For the text-containing cell, return its midpoint in (x, y) coordinate format. 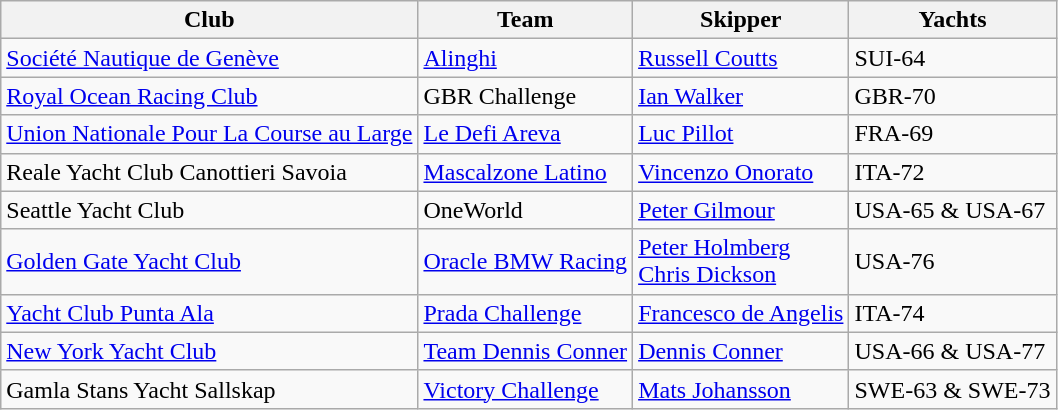
Oracle BMW Racing (526, 262)
Mats Johansson (741, 389)
USA-66 & USA-77 (952, 351)
Reale Yacht Club Canottieri Savoia (210, 172)
Prada Challenge (526, 313)
Le Defi Areva (526, 134)
USA-65 & USA-67 (952, 210)
Royal Ocean Racing Club (210, 96)
Golden Gate Yacht Club (210, 262)
Yachts (952, 20)
Team (526, 20)
New York Yacht Club (210, 351)
SWE-63 & SWE-73 (952, 389)
GBR Challenge (526, 96)
Union Nationale Pour La Course au Large (210, 134)
GBR-70 (952, 96)
Francesco de Angelis (741, 313)
USA-76 (952, 262)
ITA-72 (952, 172)
Luc Pillot (741, 134)
Victory Challenge (526, 389)
Vincenzo Onorato (741, 172)
Skipper (741, 20)
Russell Coutts (741, 58)
Peter Holmberg Chris Dickson (741, 262)
Dennis Conner (741, 351)
Mascalzone Latino (526, 172)
Seattle Yacht Club (210, 210)
Club (210, 20)
Peter Gilmour (741, 210)
Société Nautique de Genève (210, 58)
Yacht Club Punta Ala (210, 313)
Gamla Stans Yacht Sallskap (210, 389)
Alinghi (526, 58)
FRA-69 (952, 134)
ITA-74 (952, 313)
SUI-64 (952, 58)
OneWorld (526, 210)
Team Dennis Conner (526, 351)
Ian Walker (741, 96)
